Capture the cell that displays the provided text and extract its (X, Y) central coordinate. 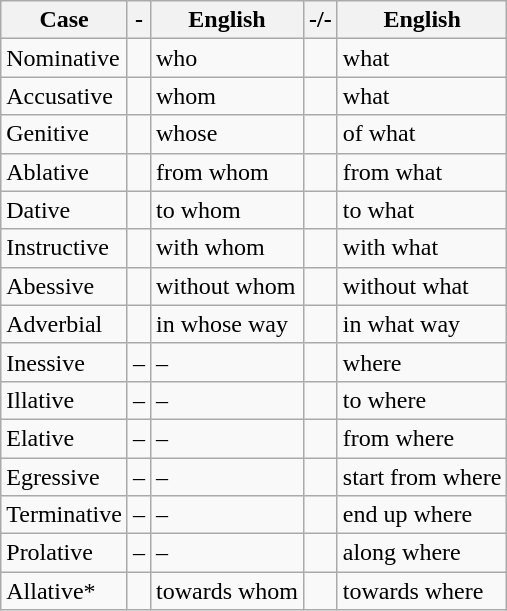
in what way (422, 324)
Inessive (64, 362)
Ablative (64, 172)
Terminative (64, 515)
with whom (226, 248)
towards where (422, 591)
Instructive (64, 248)
Abessive (64, 286)
Allative* (64, 591)
with what (422, 248)
Nominative (64, 58)
from whom (226, 172)
from where (422, 438)
without what (422, 286)
Prolative (64, 553)
- (138, 20)
Dative (64, 210)
Elative (64, 438)
whose (226, 134)
Adverbial (64, 324)
Accusative (64, 96)
towards whom (226, 591)
who (226, 58)
to whom (226, 210)
in whose way (226, 324)
to where (422, 400)
start from where (422, 477)
without whom (226, 286)
-/- (321, 20)
Genitive (64, 134)
Illative (64, 400)
where (422, 362)
from what (422, 172)
along where (422, 553)
Egressive (64, 477)
of what (422, 134)
Case (64, 20)
whom (226, 96)
end up where (422, 515)
to what (422, 210)
